Detect which cell encompasses the target text, then output its (X, Y) center coordinate. 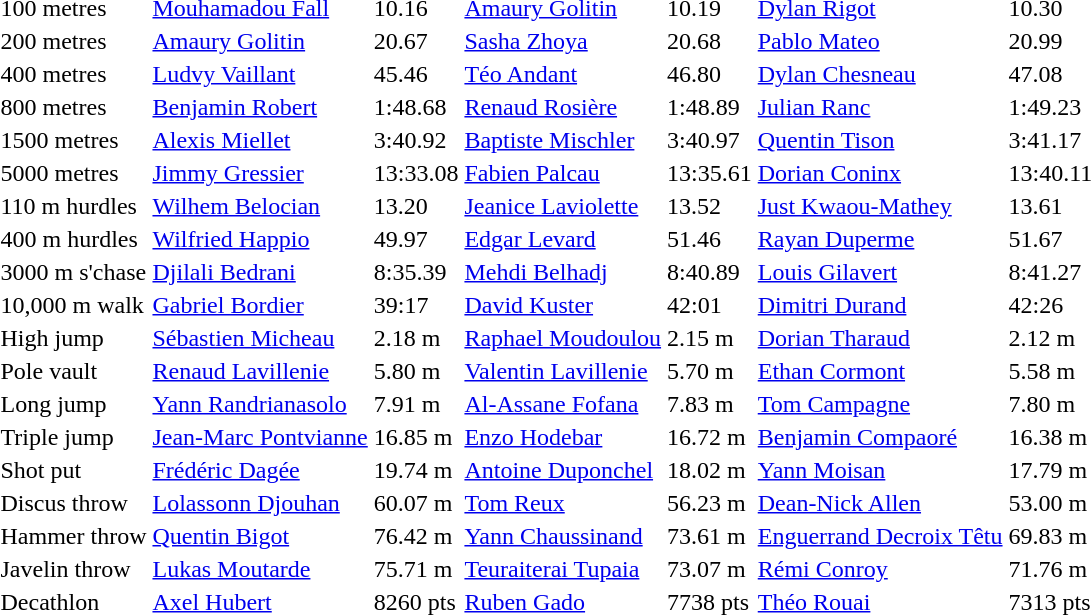
3:40.92 (416, 140)
Tom Reux (563, 503)
Alexis Miellet (260, 140)
Dean-Nick Allen (880, 503)
Yann Randrianasolo (260, 404)
20.68 (710, 41)
Yann Chaussinand (563, 536)
56.23 m (710, 503)
1:48.89 (710, 107)
73.61 m (710, 536)
Sasha Zhoya (563, 41)
Teuraiterai Tupaia (563, 569)
Mehdi Belhadj (563, 272)
Raphael Moudoulou (563, 338)
Sébastien Micheau (260, 338)
Edgar Levard (563, 239)
2.18 m (416, 338)
1:48.68 (416, 107)
Ludvy Vaillant (260, 74)
13.52 (710, 206)
3:40.97 (710, 140)
Fabien Palcau (563, 173)
8:35.39 (416, 272)
Antoine Duponchel (563, 470)
Ethan Cormont (880, 371)
Quentin Tison (880, 140)
Al-Assane Fofana (563, 404)
16.85 m (416, 437)
Jean-Marc Pontvianne (260, 437)
Enzo Hodebar (563, 437)
Valentin Lavillenie (563, 371)
Jeanice Laviolette (563, 206)
Quentin Bigot (260, 536)
2.15 m (710, 338)
8:40.89 (710, 272)
39:17 (416, 305)
Gabriel Bordier (260, 305)
Baptiste Mischler (563, 140)
Renaud Rosière (563, 107)
Pablo Mateo (880, 41)
Rémi Conroy (880, 569)
Rayan Duperme (880, 239)
David Kuster (563, 305)
Frédéric Dagée (260, 470)
46.80 (710, 74)
Wilhem Belocian (260, 206)
Lolassonn Djouhan (260, 503)
Benjamin Compaoré (880, 437)
5.70 m (710, 371)
16.72 m (710, 437)
Téo Andant (563, 74)
76.42 m (416, 536)
20.67 (416, 41)
7.83 m (710, 404)
49.97 (416, 239)
Jimmy Gressier (260, 173)
5.80 m (416, 371)
Dimitri Durand (880, 305)
Lukas Moutarde (260, 569)
7.91 m (416, 404)
Tom Campagne (880, 404)
Yann Moisan (880, 470)
Benjamin Robert (260, 107)
Renaud Lavillenie (260, 371)
45.46 (416, 74)
Just Kwaou-Mathey (880, 206)
Julian Ranc (880, 107)
Enguerrand Decroix Têtu (880, 536)
Amaury Golitin (260, 41)
Wilfried Happio (260, 239)
60.07 m (416, 503)
Djilali Bedrani (260, 272)
Dorian Coninx (880, 173)
Louis Gilavert (880, 272)
73.07 m (710, 569)
13:35.61 (710, 173)
13:33.08 (416, 173)
19.74 m (416, 470)
Dylan Chesneau (880, 74)
13.20 (416, 206)
Dorian Tharaud (880, 338)
18.02 m (710, 470)
51.46 (710, 239)
42:01 (710, 305)
75.71 m (416, 569)
